Find where the given text appears and provide that cell's center as [X, Y] coordinate. 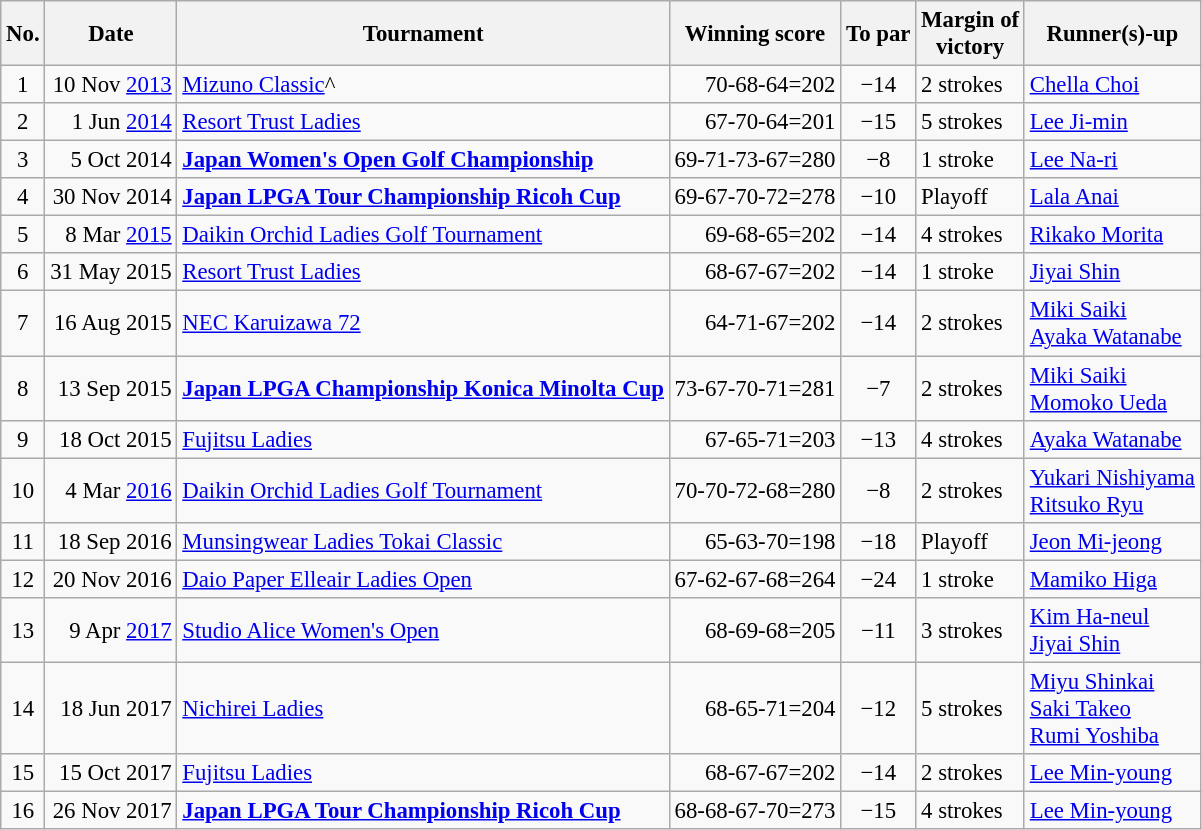
1 [23, 85]
31 May 2015 [111, 273]
Miki Saiki Momoko Ueda [1112, 388]
15 Oct 2017 [111, 773]
Yukari Nishiyama Ritsuko Ryu [1112, 490]
70-70-72-68=280 [755, 490]
18 Oct 2015 [111, 439]
−10 [878, 197]
Nichirei Ladies [423, 708]
Japan LPGA Championship Konica Minolta Cup [423, 388]
20 Nov 2016 [111, 579]
Tournament [423, 34]
5 [23, 235]
Daio Paper Elleair Ladies Open [423, 579]
67-65-71=203 [755, 439]
16 [23, 810]
Runner(s)-up [1112, 34]
12 [23, 579]
26 Nov 2017 [111, 810]
70-68-64=202 [755, 85]
Kim Ha-neul Jiyai Shin [1112, 630]
11 [23, 541]
−7 [878, 388]
2 [23, 122]
No. [23, 34]
13 Sep 2015 [111, 388]
Lala Anai [1112, 197]
13 [23, 630]
64-71-67=202 [755, 324]
−11 [878, 630]
NEC Karuizawa 72 [423, 324]
−12 [878, 708]
15 [23, 773]
Rikako Morita [1112, 235]
69-67-70-72=278 [755, 197]
Jiyai Shin [1112, 273]
6 [23, 273]
To par [878, 34]
Lee Ji-min [1112, 122]
67-70-64=201 [755, 122]
3 [23, 160]
10 [23, 490]
Lee Na-ri [1112, 160]
4 [23, 197]
68-68-67-70=273 [755, 810]
5 Oct 2014 [111, 160]
8 [23, 388]
67-62-67-68=264 [755, 579]
65-63-70=198 [755, 541]
Miki Saiki Ayaka Watanabe [1112, 324]
−24 [878, 579]
Jeon Mi-jeong [1112, 541]
−18 [878, 541]
3 strokes [970, 630]
30 Nov 2014 [111, 197]
18 Sep 2016 [111, 541]
69-68-65=202 [755, 235]
4 Mar 2016 [111, 490]
18 Jun 2017 [111, 708]
9 Apr 2017 [111, 630]
Mamiko Higa [1112, 579]
Chella Choi [1112, 85]
Miyu Shinkai Saki Takeo Rumi Yoshiba [1112, 708]
Mizuno Classic^ [423, 85]
Munsingwear Ladies Tokai Classic [423, 541]
10 Nov 2013 [111, 85]
68-65-71=204 [755, 708]
8 Mar 2015 [111, 235]
73-67-70-71=281 [755, 388]
7 [23, 324]
Margin ofvictory [970, 34]
16 Aug 2015 [111, 324]
68-69-68=205 [755, 630]
Ayaka Watanabe [1112, 439]
69-71-73-67=280 [755, 160]
14 [23, 708]
−13 [878, 439]
Winning score [755, 34]
Date [111, 34]
Studio Alice Women's Open [423, 630]
1 Jun 2014 [111, 122]
Japan Women's Open Golf Championship [423, 160]
9 [23, 439]
